Pinpoint the cell where the given text exists, returning its (x, y) midpoint coordinate. 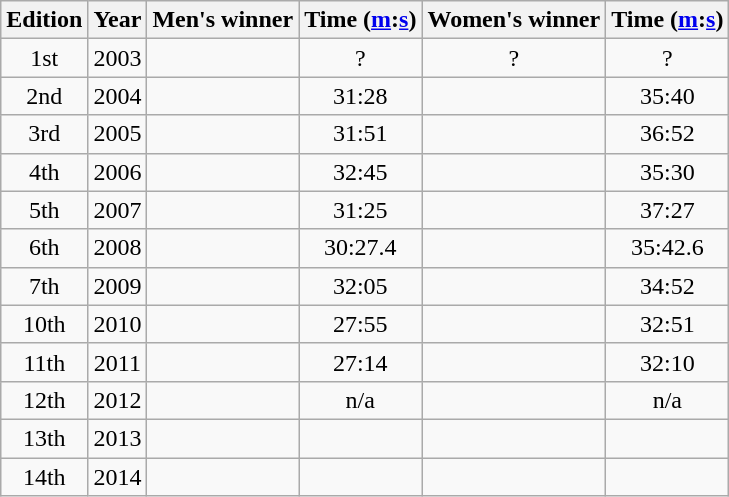
2003 (118, 58)
Men's winner (223, 20)
31:28 (360, 96)
12th (44, 400)
2011 (118, 362)
27:55 (360, 324)
Edition (44, 20)
2007 (118, 210)
27:14 (360, 362)
Women's winner (514, 20)
2014 (118, 477)
34:52 (668, 286)
35:40 (668, 96)
2008 (118, 248)
5th (44, 210)
37:27 (668, 210)
2006 (118, 172)
30:27.4 (360, 248)
32:51 (668, 324)
2009 (118, 286)
4th (44, 172)
32:45 (360, 172)
36:52 (668, 134)
1st (44, 58)
2004 (118, 96)
32:05 (360, 286)
13th (44, 438)
10th (44, 324)
3rd (44, 134)
2012 (118, 400)
31:25 (360, 210)
31:51 (360, 134)
2nd (44, 96)
11th (44, 362)
2010 (118, 324)
2013 (118, 438)
35:42.6 (668, 248)
7th (44, 286)
6th (44, 248)
Year (118, 20)
35:30 (668, 172)
32:10 (668, 362)
14th (44, 477)
2005 (118, 134)
